Scan for the cell matching the given text and deliver its (x, y) coordinate at center. 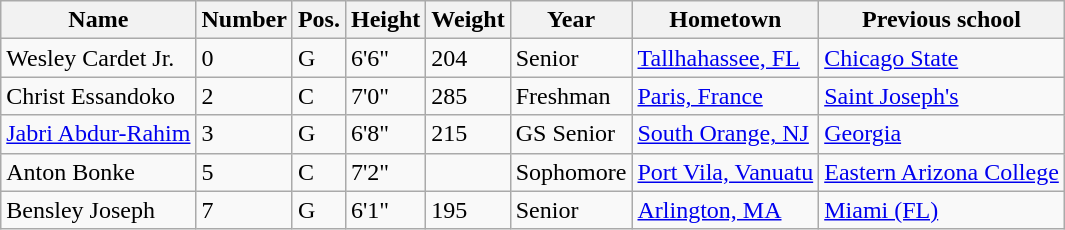
Jabri Abdur-Rahim (98, 134)
Height (385, 20)
Name (98, 20)
6'8" (385, 134)
Sophomore (571, 172)
Pos. (318, 20)
Weight (468, 20)
285 (468, 96)
7 (244, 210)
6'6" (385, 58)
Paris, France (726, 96)
Eastern Arizona College (942, 172)
Number (244, 20)
Freshman (571, 96)
Wesley Cardet Jr. (98, 58)
Arlington, MA (726, 210)
GS Senior (571, 134)
6'1" (385, 210)
Christ Essandoko (98, 96)
7'2" (385, 172)
Georgia (942, 134)
7'0" (385, 96)
Previous school (942, 20)
Tallhahassee, FL (726, 58)
195 (468, 210)
3 (244, 134)
Port Vila, Vanuatu (726, 172)
Saint Joseph's (942, 96)
2 (244, 96)
Year (571, 20)
Chicago State (942, 58)
Anton Bonke (98, 172)
5 (244, 172)
Miami (FL) (942, 210)
South Orange, NJ (726, 134)
215 (468, 134)
Bensley Joseph (98, 210)
204 (468, 58)
Hometown (726, 20)
0 (244, 58)
